Extract the [X, Y] coordinate from the center of the cell holding the provided text.  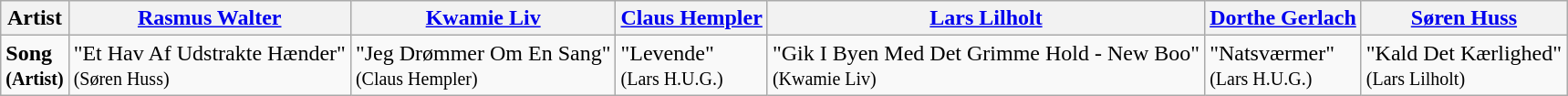
Lars Lilholt [985, 18]
Søren Huss [1463, 18]
Dorthe Gerlach [1283, 18]
Artist [35, 18]
"Natsværmer"(Lars H.U.G.) [1283, 66]
Song(Artist) [35, 66]
"Gik I Byen Med Det Grimme Hold - New Boo"(Kwamie Liv) [985, 66]
"Et Hav Af Udstrakte Hænder"(Søren Huss) [210, 66]
Rasmus Walter [210, 18]
"Levende"(Lars H.U.G.) [691, 66]
"Jeg Drømmer Om En Sang"(Claus Hempler) [483, 66]
Claus Hempler [691, 18]
"Kald Det Kærlighed"(Lars Lilholt) [1463, 66]
Kwamie Liv [483, 18]
